Identify which cell holds the provided text, then report its (X, Y) central coordinate. 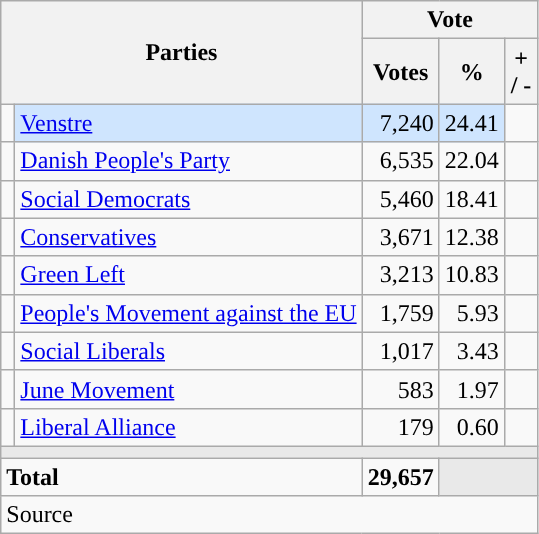
June Movement (188, 389)
12.38 (472, 237)
3.43 (472, 351)
Votes (400, 72)
5,460 (400, 199)
Social Democrats (188, 199)
24.41 (472, 123)
29,657 (400, 477)
Source (270, 515)
3,671 (400, 237)
Social Liberals (188, 351)
7,240 (400, 123)
% (472, 72)
Total (182, 477)
Parties (182, 52)
Danish People's Party (188, 161)
22.04 (472, 161)
18.41 (472, 199)
1,017 (400, 351)
1,759 (400, 313)
People's Movement against the EU (188, 313)
Liberal Alliance (188, 427)
+ / - (521, 72)
10.83 (472, 275)
Green Left (188, 275)
5.93 (472, 313)
1.97 (472, 389)
179 (400, 427)
0.60 (472, 427)
Venstre (188, 123)
583 (400, 389)
3,213 (400, 275)
Vote (450, 20)
6,535 (400, 161)
Conservatives (188, 237)
